Output the (X, Y) coordinate of the center of the cell containing the given text.  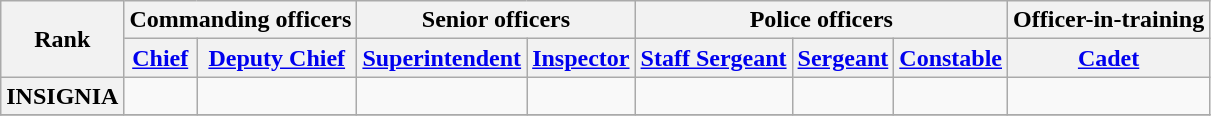
Deputy Chief (277, 58)
Rank (62, 39)
Chief (160, 58)
Superintendent (442, 58)
Cadet (1109, 58)
Constable (951, 58)
Police officers (821, 20)
Officer-in-training (1109, 20)
Inspector (581, 58)
Senior officers (496, 20)
Staff Sergeant (714, 58)
INSIGNIA (62, 96)
Sergeant (843, 58)
Commanding officers (240, 20)
